Determine the [X, Y] coordinate at the center of the cell enclosing the given text.  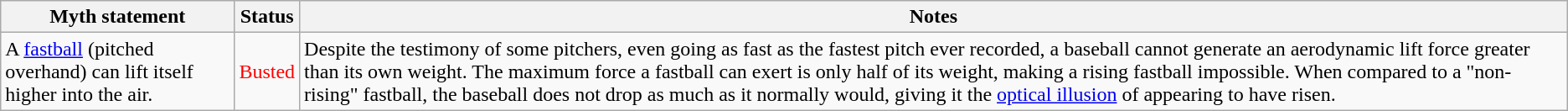
Notes [934, 17]
Busted [267, 71]
Myth statement [117, 17]
A fastball (pitched overhand) can lift itself higher into the air. [117, 71]
Status [267, 17]
